Determine the (x, y) coordinate at the center of the cell enclosing the given text.  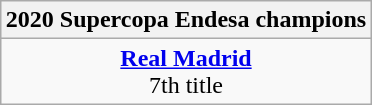
Real Madrid7th title (186, 72)
2020 Supercopa Endesa champions (186, 20)
